For the text-containing cell, return its midpoint in [X, Y] coordinate format. 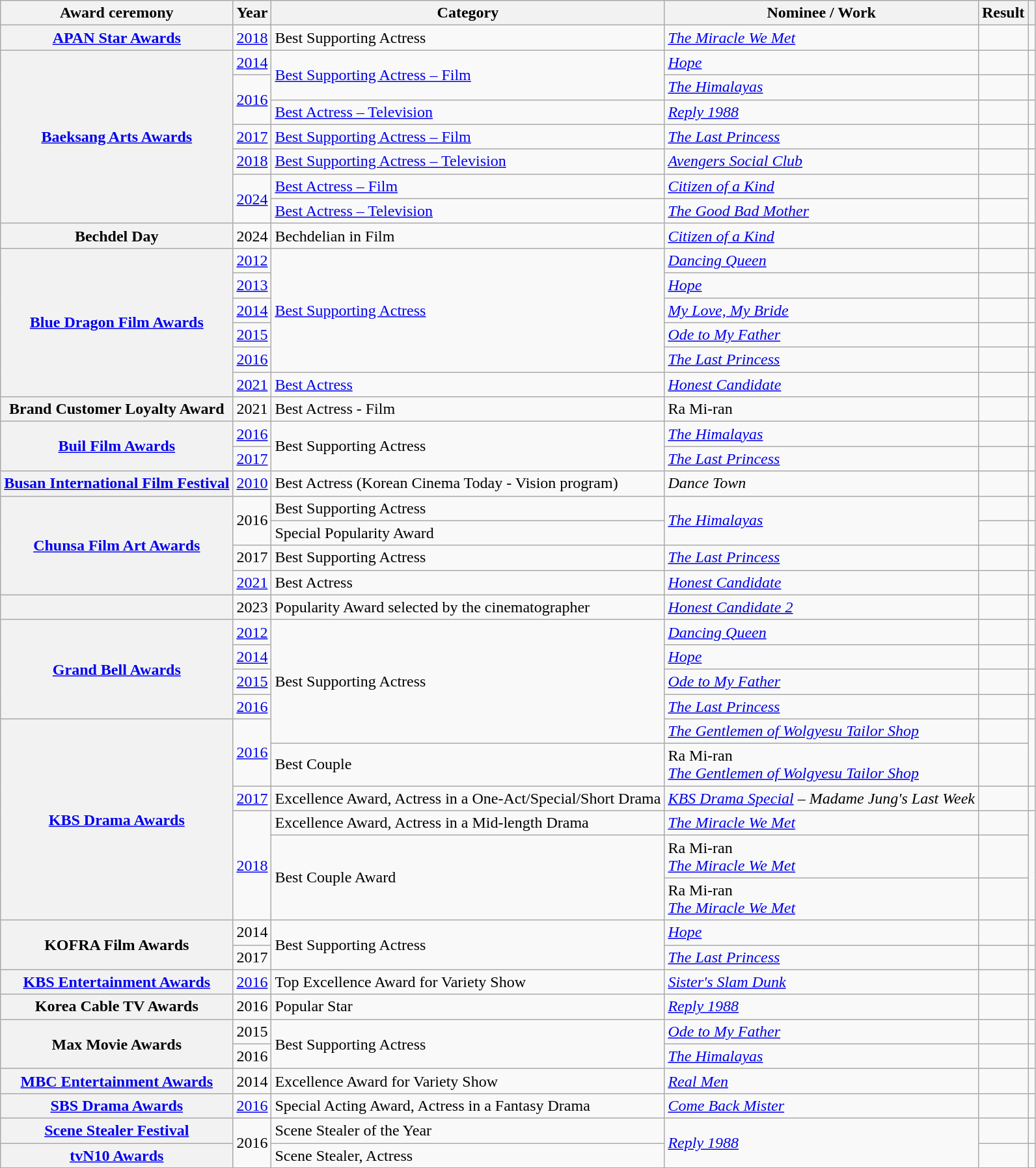
Come Back Mister [821, 1106]
Chunsa Film Art Awards [117, 545]
Bechdelian in Film [468, 236]
Sister's Slam Dunk [821, 982]
Baeksang Arts Awards [117, 137]
Busan International Film Festival [117, 483]
Dance Town [821, 483]
Special Acting Award, Actress in a Fantasy Drama [468, 1106]
Blue Dragon Film Awards [117, 322]
Award ceremony [117, 13]
2013 [252, 285]
Korea Cable TV Awards [117, 1007]
Category [468, 13]
Ra Mi-ran The Gentlemen of Wolgyesu Tailor Shop [821, 765]
tvN10 Awards [117, 1155]
Grand Bell Awards [117, 669]
Best Couple [468, 765]
Scene Stealer Festival [117, 1130]
Nominee / Work [821, 13]
APAN Star Awards [117, 38]
The Good Bad Mother [821, 211]
2010 [252, 483]
Popular Star [468, 1007]
Best Actress (Korean Cinema Today - Vision program) [468, 483]
MBC Entertainment Awards [117, 1081]
Ra Mi-ran [821, 409]
Bechdel Day [117, 236]
Special Popularity Award [468, 533]
KBS Drama Special – Madame Jung's Last Week [821, 798]
Avengers Social Club [821, 161]
Year [252, 13]
Scene Stealer, Actress [468, 1155]
Top Excellence Award for Variety Show [468, 982]
The Gentlemen of Wolgyesu Tailor Shop [821, 731]
KOFRA Film Awards [117, 945]
Excellence Award, Actress in a One-Act/Special/Short Drama [468, 798]
Best Supporting Actress – Television [468, 161]
Excellence Award for Variety Show [468, 1081]
Popularity Award selected by the cinematographer [468, 607]
Best Actress - Film [468, 409]
Honest Candidate 2 [821, 607]
My Love, My Bride [821, 310]
Scene Stealer of the Year [468, 1130]
Best Couple Award [468, 878]
Best Actress – Film [468, 186]
Result [1003, 13]
KBS Drama Awards [117, 820]
2023 [252, 607]
Brand Customer Loyalty Award [117, 409]
Buil Film Awards [117, 446]
Excellence Award, Actress in a Mid-length Drama [468, 823]
Real Men [821, 1081]
SBS Drama Awards [117, 1106]
KBS Entertainment Awards [117, 982]
Max Movie Awards [117, 1044]
